Determine the (X, Y) coordinate at the center of the cell enclosing the given text.  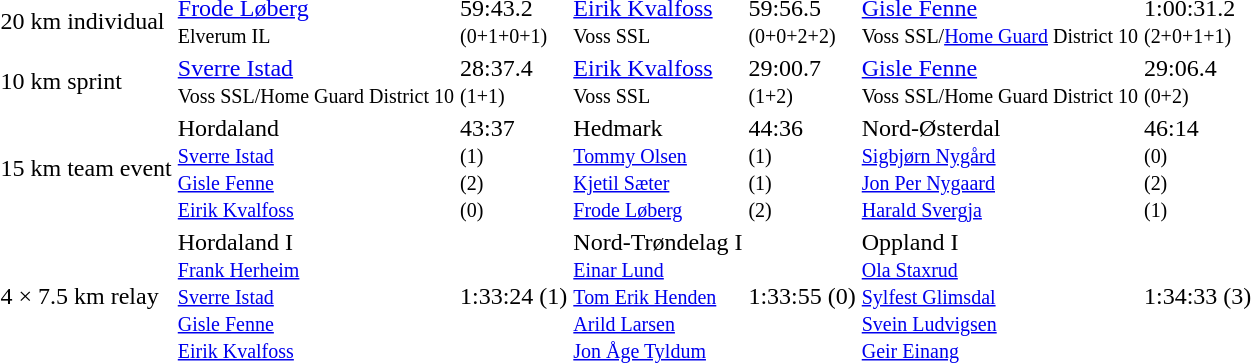
Eirik KvalfossVoss SSL (658, 82)
28:37.4(1+1) (513, 82)
43:37(1)(2)(0) (513, 168)
29:00.7(1+2) (802, 82)
HordalandSverre IstadGisle FenneEirik Kvalfoss (316, 168)
44:36(1)(1)(2) (802, 168)
Nord-ØsterdalSigbjørn NygårdJon Per NygaardHarald Svergja (1000, 168)
Sverre IstadVoss SSL/Home Guard District 10 (316, 82)
HedmarkTommy OlsenKjetil SæterFrode Løberg (658, 168)
Gisle FenneVoss SSL/Home Guard District 10 (1000, 82)
